Output the (X, Y) coordinate of the center of the cell containing the given text.  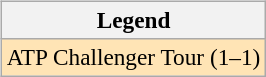
ATP Challenger Tour (1–1) (133, 57)
Legend (133, 20)
